For the text-containing cell, return its midpoint in (x, y) coordinate format. 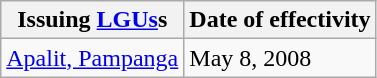
May 8, 2008 (280, 58)
Apalit, Pampanga (92, 58)
Issuing LGUss (92, 20)
Date of effectivity (280, 20)
